Return the (X, Y) coordinate for the center point of the cell that contains the specified text.  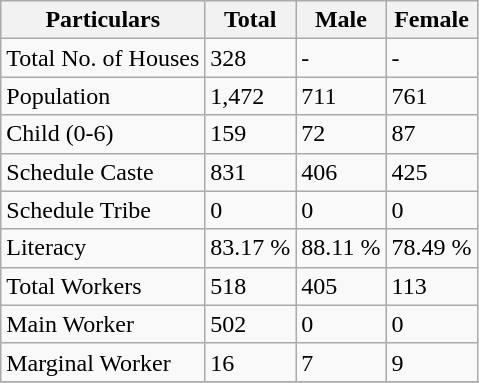
Schedule Caste (103, 172)
78.49 % (432, 248)
Schedule Tribe (103, 210)
113 (432, 286)
405 (341, 286)
761 (432, 96)
Particulars (103, 20)
72 (341, 134)
Male (341, 20)
425 (432, 172)
159 (250, 134)
87 (432, 134)
83.17 % (250, 248)
Child (0-6) (103, 134)
Population (103, 96)
Female (432, 20)
Total No. of Houses (103, 58)
831 (250, 172)
9 (432, 362)
1,472 (250, 96)
88.11 % (341, 248)
518 (250, 286)
7 (341, 362)
328 (250, 58)
406 (341, 172)
16 (250, 362)
Total (250, 20)
711 (341, 96)
Marginal Worker (103, 362)
Main Worker (103, 324)
Literacy (103, 248)
Total Workers (103, 286)
502 (250, 324)
